Extract the [X, Y] coordinate from the center of the cell holding the provided text.  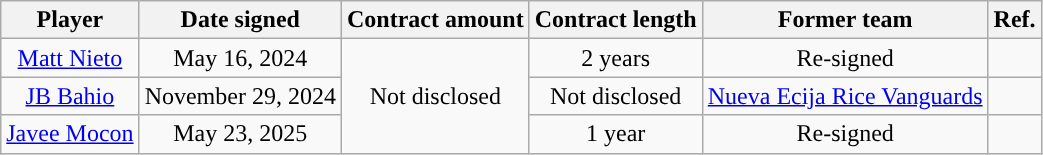
May 23, 2025 [240, 134]
Player [70, 20]
2 years [616, 58]
Ref. [1014, 20]
Nueva Ecija Rice Vanguards [845, 96]
Former team [845, 20]
November 29, 2024 [240, 96]
Contract length [616, 20]
Matt Nieto [70, 58]
Date signed [240, 20]
1 year [616, 134]
Contract amount [435, 20]
May 16, 2024 [240, 58]
JB Bahio [70, 96]
Javee Mocon [70, 134]
